Extract the [x, y] coordinate from the center of the cell holding the provided text.  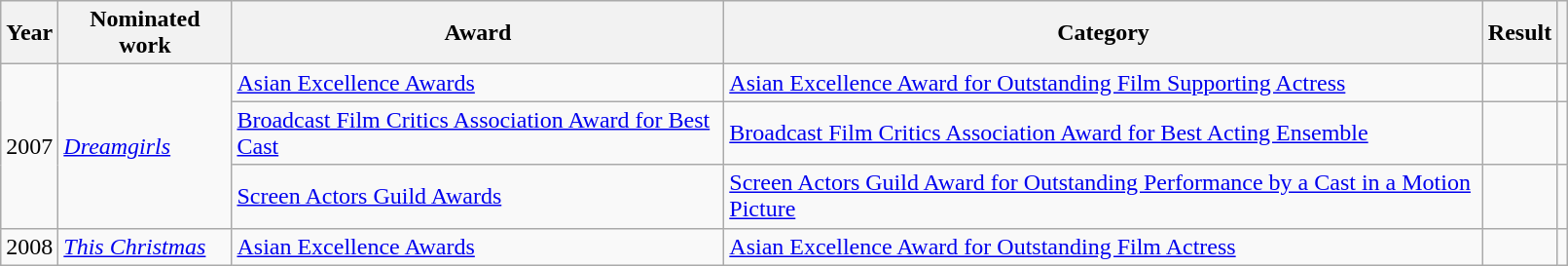
Year [29, 33]
Result [1519, 33]
Broadcast Film Critics Association Award for Best Cast [478, 133]
2007 [29, 146]
Nominated work [145, 33]
Category [1104, 33]
Award [478, 33]
Screen Actors Guild Award for Outstanding Performance by a Cast in a Motion Picture [1104, 197]
Asian Excellence Award for Outstanding Film Actress [1104, 247]
2008 [29, 247]
Dreamgirls [145, 146]
Screen Actors Guild Awards [478, 197]
Broadcast Film Critics Association Award for Best Acting Ensemble [1104, 133]
Asian Excellence Award for Outstanding Film Supporting Actress [1104, 83]
This Christmas [145, 247]
